Search for the cell housing the specified text and yield its [x, y] center coordinate. 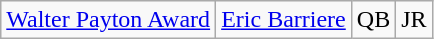
Walter Payton Award [108, 20]
Eric Barriere [284, 20]
QB [373, 20]
JR [414, 20]
